Return the (X, Y) coordinate for the center point of the cell that contains the specified text.  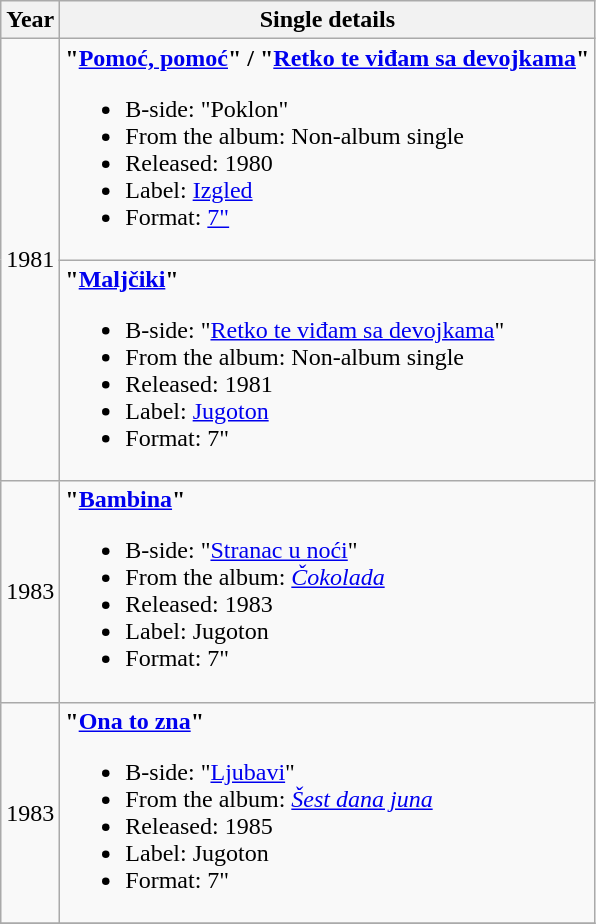
1981 (30, 260)
"Maljčiki"B-side: "Retko te viđam sa devojkama"From the album: Non-album singleReleased: 1981Label: JugotonFormat: 7" (328, 370)
Year (30, 20)
"Pomoć, pomoć" / "Retko te viđam sa devojkama"B-side: "Poklon"From the album: Non-album singleReleased: 1980Label: IzgledFormat: 7" (328, 150)
"Ona to zna"B-side: "Ljubavi"From the album: Šest dana junaReleased: 1985Label: JugotonFormat: 7" (328, 812)
"Bambina"B-side: "Stranac u noći"From the album: ČokoladaReleased: 1983Label: JugotonFormat: 7" (328, 592)
Single details (328, 20)
